Identify which cell holds the provided text, then report its [x, y] central coordinate. 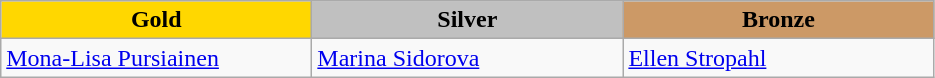
Mona-Lisa Pursiainen [156, 58]
Bronze [778, 20]
Marina Sidorova [468, 58]
Silver [468, 20]
Ellen Stropahl [778, 58]
Gold [156, 20]
